Pinpoint the cell where the given text exists, returning its [X, Y] midpoint coordinate. 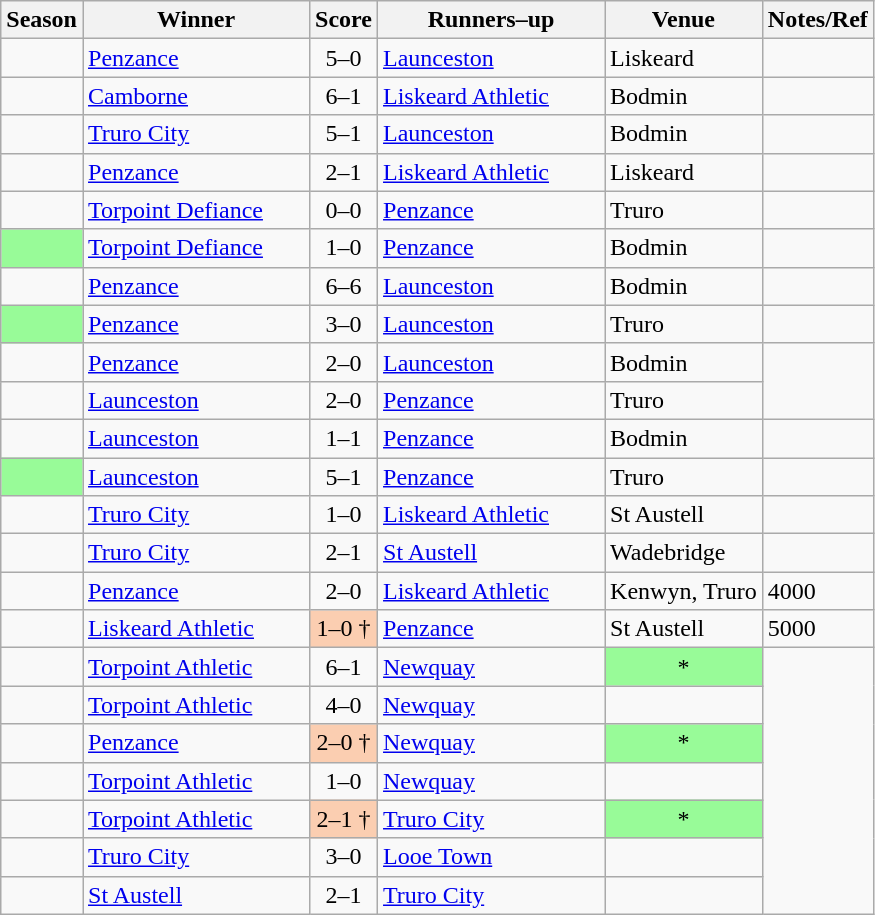
Score [344, 20]
Season [42, 20]
Kenwyn, Truro [684, 591]
2–0 † [344, 743]
Winner [196, 20]
1–0 † [344, 629]
4–0 [344, 705]
0–0 [344, 210]
Runners–up [492, 20]
Venue [684, 20]
2–1 † [344, 819]
1–1 [344, 438]
Looe Town [492, 857]
Camborne [196, 96]
Notes/Ref [818, 20]
4000 [818, 591]
5000 [818, 629]
6–6 [344, 286]
5–0 [344, 58]
Wadebridge [684, 553]
